Detect which cell encompasses the target text, then output its (x, y) center coordinate. 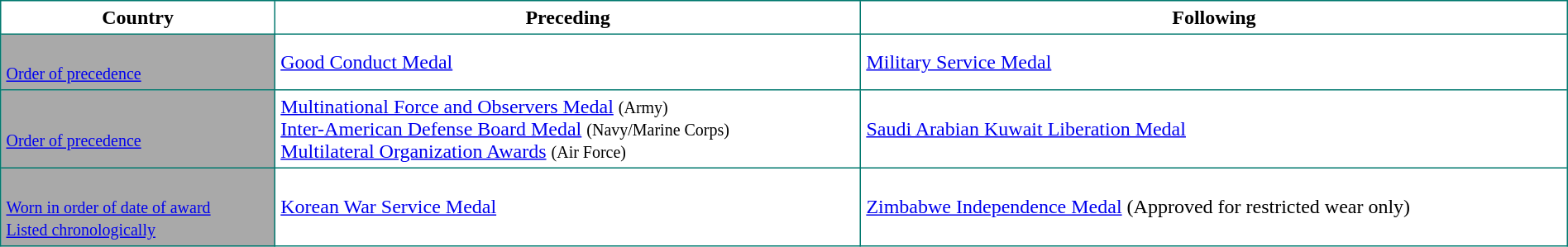
Good Conduct Medal (568, 62)
Military Service Medal (1214, 62)
Preceding (568, 17)
Multinational Force and Observers Medal (Army)Inter-American Defense Board Medal (Navy/Marine Corps)Multilateral Organization Awards (Air Force) (568, 129)
Korean War Service Medal (568, 207)
Country (138, 17)
Saudi Arabian Kuwait Liberation Medal (1214, 129)
Zimbabwe Independence Medal (Approved for restricted wear only) (1214, 207)
Worn in order of date of awardListed chronologically (138, 207)
Following (1214, 17)
